Scan for the cell matching the given text and deliver its [x, y] coordinate at center. 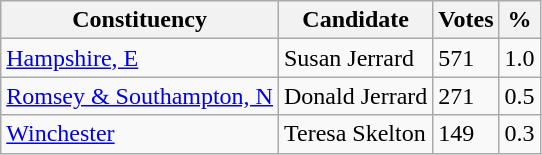
571 [466, 58]
0.3 [520, 134]
Hampshire, E [140, 58]
Winchester [140, 134]
Teresa Skelton [355, 134]
Susan Jerrard [355, 58]
Constituency [140, 20]
271 [466, 96]
Votes [466, 20]
0.5 [520, 96]
% [520, 20]
149 [466, 134]
Donald Jerrard [355, 96]
Romsey & Southampton, N [140, 96]
Candidate [355, 20]
1.0 [520, 58]
